Capture the cell that displays the provided text and extract its (x, y) central coordinate. 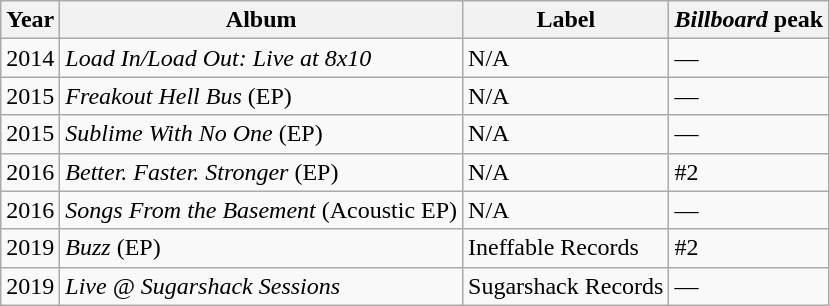
Billboard peak (749, 20)
Label (566, 20)
Load In/Load Out: Live at 8x10 (262, 58)
Songs From the Basement (Acoustic EP) (262, 210)
Buzz (EP) (262, 248)
Sugarshack Records (566, 286)
Ineffable Records (566, 248)
2014 (30, 58)
Live @ Sugarshack Sessions (262, 286)
Better. Faster. Stronger (EP) (262, 172)
Sublime With No One (EP) (262, 134)
Freakout Hell Bus (EP) (262, 96)
Year (30, 20)
Album (262, 20)
